Capture the cell that displays the provided text and extract its [X, Y] central coordinate. 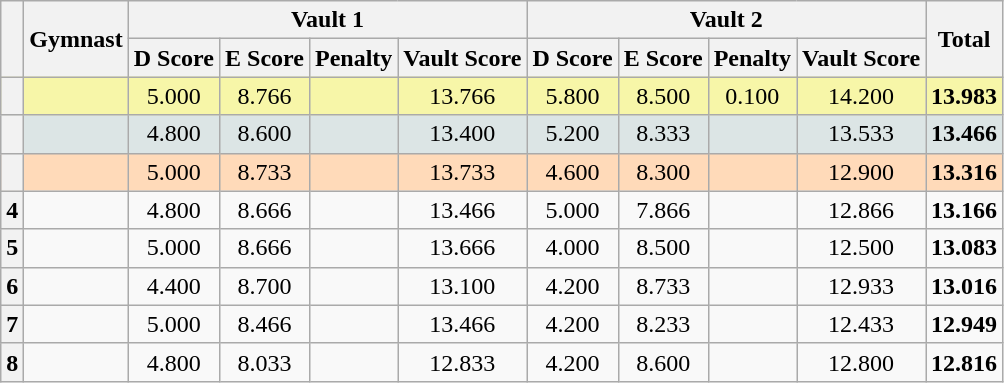
12.433 [860, 324]
12.949 [964, 324]
8.766 [264, 96]
4 [12, 210]
14.200 [860, 96]
12.800 [860, 362]
Vault 1 [328, 20]
13.533 [860, 134]
Vault 2 [726, 20]
12.833 [462, 362]
5.800 [572, 96]
8.233 [663, 324]
12.500 [860, 248]
6 [12, 286]
8.700 [264, 286]
5.200 [572, 134]
12.816 [964, 362]
7.866 [663, 210]
12.933 [860, 286]
13.166 [964, 210]
12.900 [860, 172]
8.333 [663, 134]
13.766 [462, 96]
7 [12, 324]
13.083 [964, 248]
13.400 [462, 134]
13.016 [964, 286]
4.600 [572, 172]
13.983 [964, 96]
13.100 [462, 286]
5 [12, 248]
Gymnast [76, 39]
4.400 [174, 286]
8.033 [264, 362]
13.316 [964, 172]
12.866 [860, 210]
8.466 [264, 324]
8.300 [663, 172]
Total [964, 39]
13.666 [462, 248]
8 [12, 362]
0.100 [752, 96]
4.000 [572, 248]
13.733 [462, 172]
